Search for the cell housing the specified text and yield its [X, Y] center coordinate. 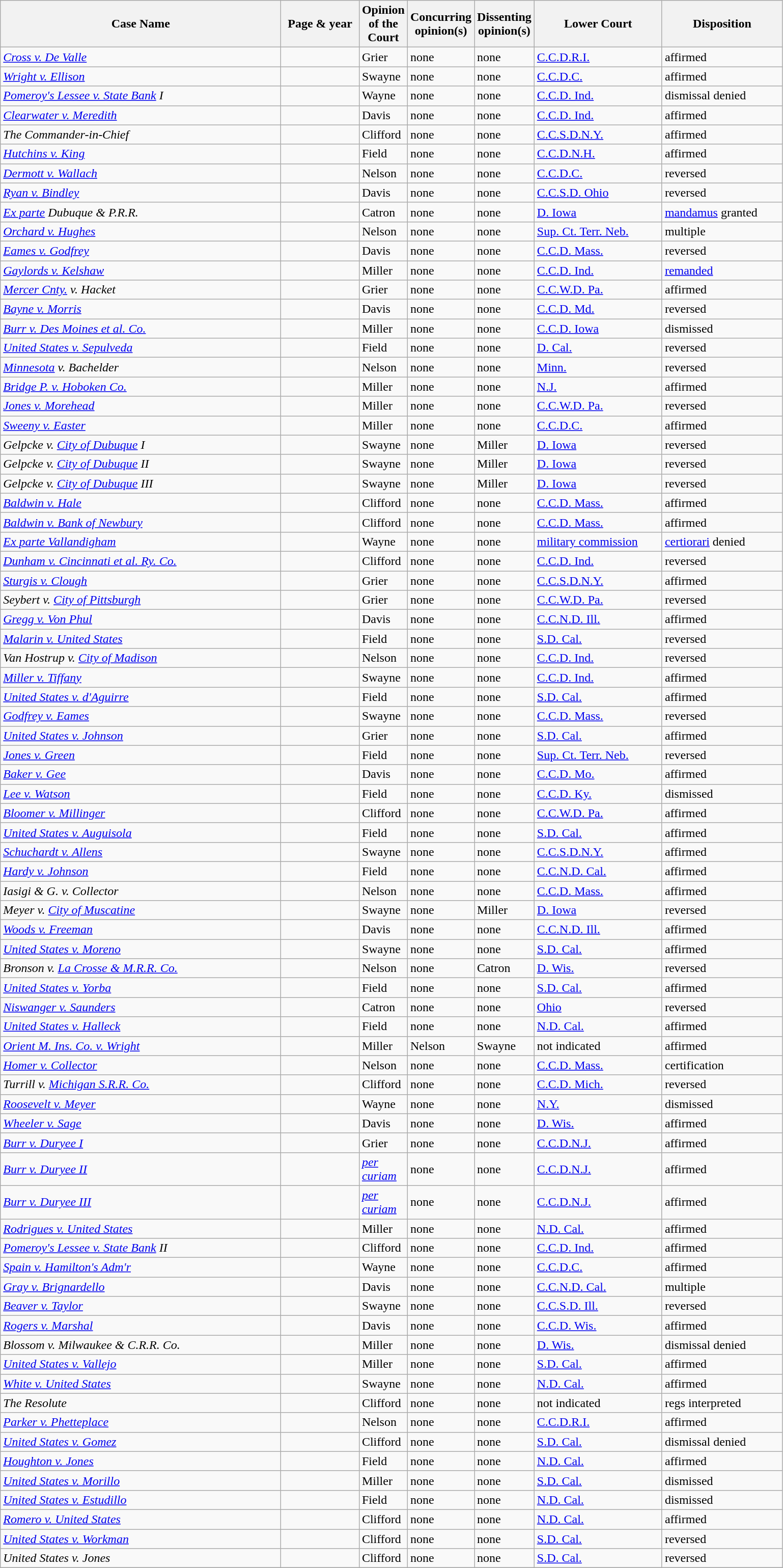
White v. United States [141, 1384]
Orchard v. Hughes [141, 231]
Clearwater v. Meredith [141, 115]
Page & year [320, 24]
Baker v. Gee [141, 774]
Bronson v. La Crosse & M.R.R. Co. [141, 968]
Opinion of the Court [383, 24]
Eames v. Godfrey [141, 251]
Rogers v. Marshal [141, 1326]
Roosevelt v. Meyer [141, 1104]
Hardy v. Johnson [141, 871]
Ryan v. Bindley [141, 193]
C.C.D. Iowa [598, 329]
Ohio [598, 1007]
United States v. Workman [141, 1539]
Romero v. United States [141, 1519]
Godfrey v. Eames [141, 716]
United States v. Morillo [141, 1480]
Meyer v. City of Muscatine [141, 910]
mandamus granted [722, 212]
Hutchins v. King [141, 154]
United States v. Yorba [141, 988]
Jones v. Morehead [141, 406]
Baldwin v. Bank of Newbury [141, 522]
United States v. Johnson [141, 736]
Woods v. Freeman [141, 930]
Mercer Cnty. v. Hacket [141, 290]
Gaylords v. Kelshaw [141, 271]
Ex parte Dubuque & P.R.R. [141, 212]
Bridge P. v. Hoboken Co. [141, 387]
The Commander-in-Chief [141, 134]
Schuchardt v. Allens [141, 852]
Gelpcke v. City of Dubuque III [141, 483]
United States v. Halleck [141, 1026]
C.C.S.D. Ohio [598, 193]
Dermott v. Wallach [141, 173]
Disposition [722, 24]
Bayne v. Morris [141, 309]
Van Hostrup v. City of Madison [141, 658]
Case Name [141, 24]
Malarin v. United States [141, 639]
Burr v. Duryee II [141, 1169]
Dissenting opinion(s) [505, 24]
Seybert v. City of Pittsburgh [141, 600]
Lee v. Watson [141, 794]
certification [722, 1065]
United States v. Auguisola [141, 832]
Burr v. Des Moines et al. Co. [141, 329]
Jones v. Green [141, 755]
Burr v. Duryee I [141, 1143]
Baldwin v. Hale [141, 503]
United States v. Estudillo [141, 1500]
Parker v. Phetteplace [141, 1422]
Sweeny v. Easter [141, 425]
Bloomer v. Millinger [141, 813]
Gelpcke v. City of Dubuque I [141, 445]
Iasigi & G. v. Collector [141, 891]
Sturgis v. Clough [141, 580]
regs interpreted [722, 1403]
United States v. d'Aguirre [141, 697]
Spain v. Hamilton's Adm'r [141, 1267]
Pomeroy's Lessee v. State Bank I [141, 96]
Gregg v. Von Phul [141, 619]
D. Cal. [598, 348]
Beaver v. Taylor [141, 1306]
N.J. [598, 387]
United States v. Vallejo [141, 1364]
Turrill v. Michigan S.R.R. Co. [141, 1085]
C.C.S.D. Ill. [598, 1306]
C.C.D. Md. [598, 309]
Wheeler v. Sage [141, 1123]
Gray v. Brignardello [141, 1287]
C.C.D. Wis. [598, 1326]
military commission [598, 542]
Homer v. Collector [141, 1065]
C.C.D. Mo. [598, 774]
United States v. Sepulveda [141, 348]
C.C.D. Mich. [598, 1085]
C.C.D.N.H. [598, 154]
Cross v. De Valle [141, 57]
Miller v. Tiffany [141, 678]
certiorari denied [722, 542]
United States v. Moreno [141, 949]
Wright v. Ellison [141, 76]
C.C.D. Ky. [598, 794]
The Resolute [141, 1403]
Pomeroy's Lessee v. State Bank II [141, 1248]
Niswanger v. Saunders [141, 1007]
Minnesota v. Bachelder [141, 367]
Burr v. Duryee III [141, 1202]
United States v. Jones [141, 1558]
Minn. [598, 367]
Lower Court [598, 24]
Blossom v. Milwaukee & C.R.R. Co. [141, 1345]
remanded [722, 271]
Houghton v. Jones [141, 1461]
Dunham v. Cincinnati et al. Ry. Co. [141, 561]
N.Y. [598, 1104]
United States v. Gomez [141, 1442]
Rodrigues v. United States [141, 1228]
Orient M. Ins. Co. v. Wright [141, 1046]
Ex parte Vallandigham [141, 542]
Gelpcke v. City of Dubuque II [141, 464]
Concurring opinion(s) [441, 24]
